Locate the cell with the specified text and output its [x, y] center coordinate. 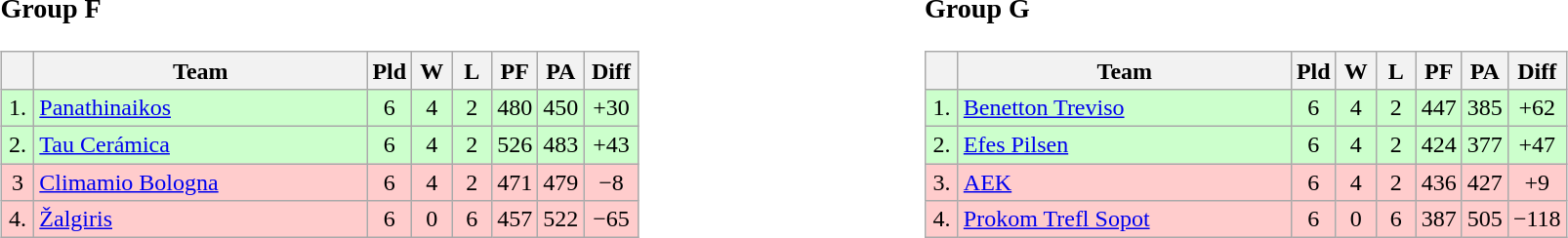
471 [516, 182]
450 [560, 107]
3 [18, 182]
Benetton Treviso [1125, 107]
Tau Cerámica [201, 145]
+47 [1537, 145]
−8 [611, 182]
505 [1484, 219]
436 [1439, 182]
457 [516, 219]
−118 [1537, 219]
Efes Pilsen [1125, 145]
427 [1484, 182]
526 [516, 145]
Prokom Trefl Sopot [1125, 219]
+30 [611, 107]
385 [1484, 107]
522 [560, 219]
+43 [611, 145]
+9 [1537, 182]
387 [1439, 219]
483 [560, 145]
479 [560, 182]
480 [516, 107]
Panathinaikos [201, 107]
−65 [611, 219]
447 [1439, 107]
Žalgiris [201, 219]
3. [942, 182]
Climamio Bologna [201, 182]
377 [1484, 145]
+62 [1537, 107]
424 [1439, 145]
AEK [1125, 182]
